Extract the [X, Y] coordinate from the center of the cell holding the provided text.  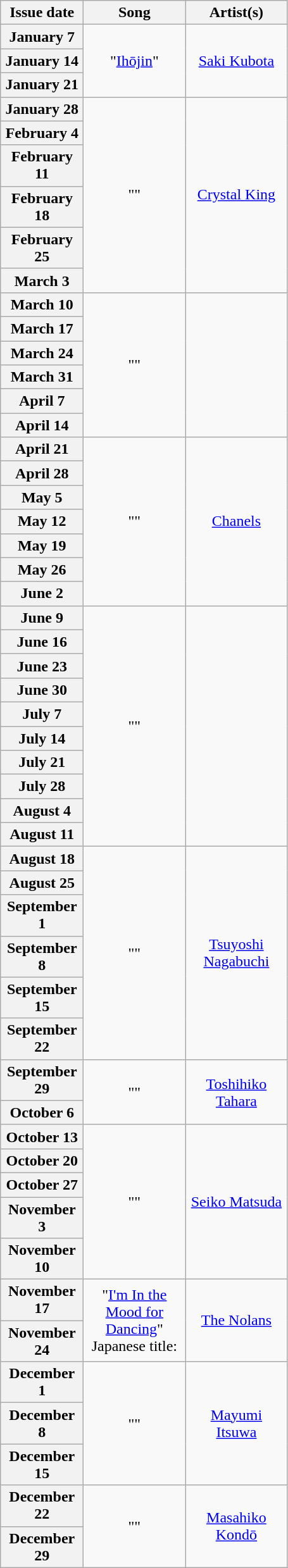
June 30 [42, 690]
October 20 [42, 1160]
September 22 [42, 1039]
February 25 [42, 248]
December 8 [42, 1424]
Chanels [237, 521]
Issue date [42, 13]
"Ihōjin" [134, 61]
March 3 [42, 280]
March 17 [42, 328]
Song [134, 13]
May 12 [42, 521]
November 17 [42, 1300]
September 15 [42, 997]
June 9 [42, 618]
June 16 [42, 642]
Toshihiko Tahara [237, 1092]
March 31 [42, 377]
May 19 [42, 545]
Masahiko Kondō [237, 1526]
October 13 [42, 1136]
Tsuyoshi Nagabuchi [237, 953]
June 2 [42, 594]
Crystal King [237, 195]
August 18 [42, 859]
February 18 [42, 206]
May 5 [42, 497]
February 11 [42, 166]
July 7 [42, 714]
September 1 [42, 915]
August 4 [42, 811]
July 28 [42, 787]
November 3 [42, 1217]
March 10 [42, 304]
January 14 [42, 61]
Artist(s) [237, 13]
November 24 [42, 1341]
August 25 [42, 883]
January 7 [42, 37]
December 22 [42, 1506]
April 21 [42, 449]
November 10 [42, 1259]
October 27 [42, 1185]
December 15 [42, 1464]
December 1 [42, 1382]
September 29 [42, 1080]
January 21 [42, 85]
October 6 [42, 1112]
April 28 [42, 473]
April 14 [42, 425]
January 28 [42, 109]
Seiko Matsuda [237, 1202]
April 7 [42, 401]
February 4 [42, 133]
July 14 [42, 738]
Mayumi Itsuwa [237, 1424]
"I'm In the Mood for Dancing" Japanese title: [134, 1321]
July 21 [42, 762]
The Nolans [237, 1321]
Saki Kubota [237, 61]
May 26 [42, 569]
August 11 [42, 835]
March 24 [42, 352]
September 8 [42, 957]
June 23 [42, 666]
December 29 [42, 1546]
